Return the [x, y] coordinate for the center point of the cell that contains the specified text.  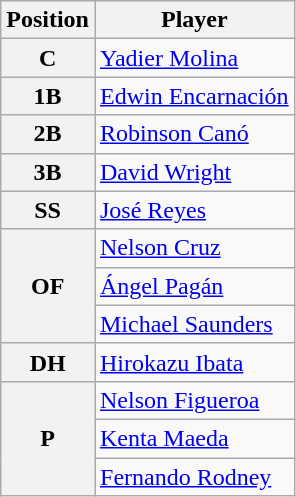
1B [48, 96]
3B [48, 172]
Yadier Molina [194, 58]
Fernando Rodney [194, 477]
Michael Saunders [194, 324]
C [48, 58]
2B [48, 134]
Nelson Figueroa [194, 400]
Robinson Canó [194, 134]
OF [48, 286]
DH [48, 362]
Edwin Encarnación [194, 96]
Position [48, 20]
Nelson Cruz [194, 248]
Ángel Pagán [194, 286]
P [48, 438]
SS [48, 210]
Kenta Maeda [194, 438]
Player [194, 20]
David Wright [194, 172]
José Reyes [194, 210]
Hirokazu Ibata [194, 362]
